Search for the cell housing the specified text and yield its [x, y] center coordinate. 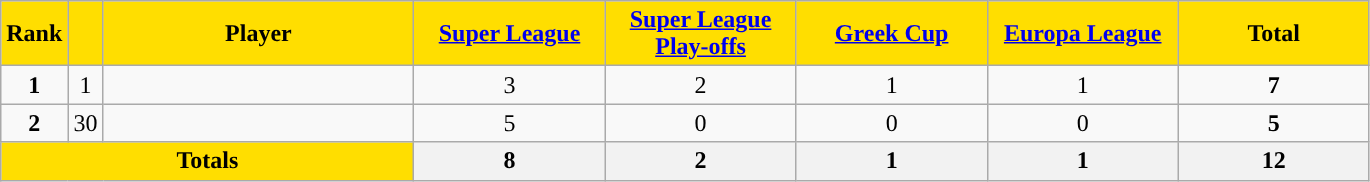
3 [510, 85]
Player [258, 34]
12 [1274, 161]
30 [86, 123]
8 [510, 161]
Total [1274, 34]
Super League Play-offs [700, 34]
Europa League [1082, 34]
7 [1274, 85]
Rank [34, 34]
Super League [510, 34]
Greek Cup [892, 34]
Totals [208, 161]
